From the cell containing the given text, extract its center point as [x, y] coordinate. 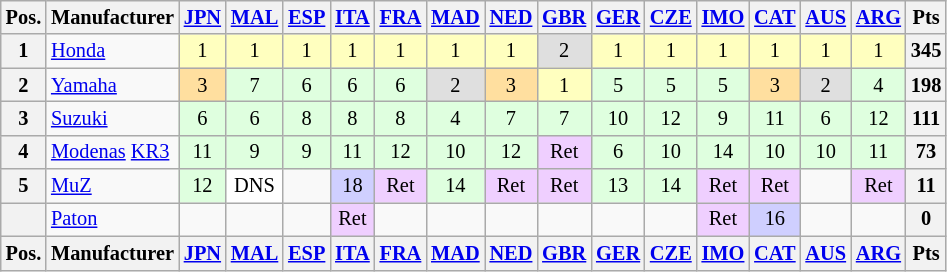
DNS [254, 186]
Paton [112, 219]
18 [352, 186]
16 [774, 219]
198 [926, 85]
Yamaha [112, 85]
73 [926, 152]
111 [926, 118]
0 [926, 219]
345 [926, 51]
13 [618, 186]
MuZ [112, 186]
Honda [112, 51]
Modenas KR3 [112, 152]
Suzuki [112, 118]
